Provide the [X, Y] coordinate of the cell's center where the given text is located.  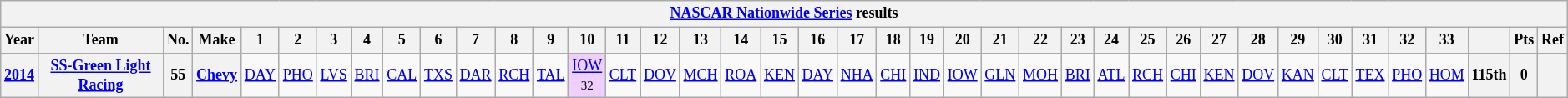
115th [1490, 75]
31 [1370, 40]
22 [1040, 40]
16 [817, 40]
9 [551, 40]
26 [1183, 40]
11 [623, 40]
NASCAR Nationwide Series results [784, 13]
ATL [1111, 75]
1 [260, 40]
Chevy [217, 75]
21 [1000, 40]
ROA [741, 75]
7 [476, 40]
33 [1448, 40]
Team [100, 40]
14 [741, 40]
DAR [476, 75]
20 [962, 40]
12 [660, 40]
TAL [551, 75]
5 [402, 40]
24 [1111, 40]
SS-Green Light Racing [100, 75]
2014 [20, 75]
LVS [334, 75]
CAL [402, 75]
TEX [1370, 75]
No. [179, 40]
4 [367, 40]
28 [1258, 40]
15 [780, 40]
30 [1334, 40]
IOW32 [588, 75]
Pts [1525, 40]
Year [20, 40]
IND [927, 75]
17 [857, 40]
MOH [1040, 75]
25 [1148, 40]
32 [1408, 40]
10 [588, 40]
27 [1219, 40]
IOW [962, 75]
2 [297, 40]
0 [1525, 75]
3 [334, 40]
KAN [1297, 75]
NHA [857, 75]
18 [893, 40]
19 [927, 40]
Make [217, 40]
MCH [701, 75]
6 [439, 40]
13 [701, 40]
55 [179, 75]
Ref [1553, 40]
29 [1297, 40]
GLN [1000, 75]
TXS [439, 75]
8 [514, 40]
HOM [1448, 75]
23 [1077, 40]
